Output the [x, y] coordinate of the center of the cell containing the given text.  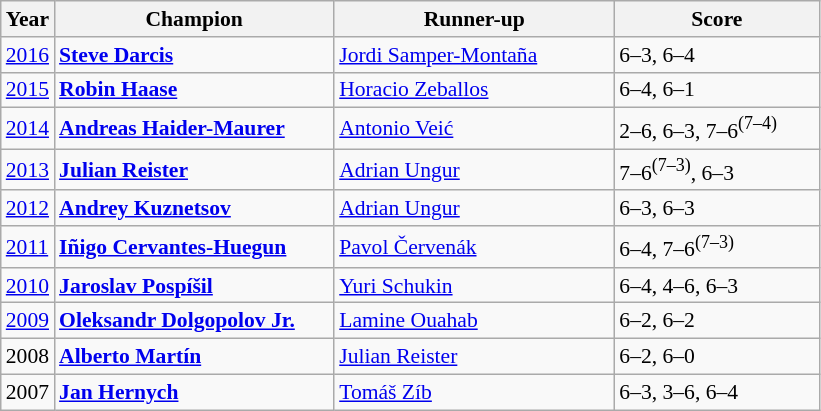
6–2, 6–2 [716, 321]
Jaroslav Pospíšil [194, 286]
Runner-up [474, 19]
Pavol Červenák [474, 246]
2012 [28, 209]
6–3, 6–4 [716, 55]
6–4, 7–6(7–3) [716, 246]
2010 [28, 286]
2009 [28, 321]
2008 [28, 357]
6–3, 6–3 [716, 209]
Jan Hernych [194, 392]
6–4, 4–6, 6–3 [716, 286]
2016 [28, 55]
2013 [28, 170]
2007 [28, 392]
7–6(7–3), 6–3 [716, 170]
Champion [194, 19]
Lamine Ouahab [474, 321]
6–3, 3–6, 6–4 [716, 392]
Antonio Veić [474, 128]
Yuri Schukin [474, 286]
Score [716, 19]
Iñigo Cervantes-Huegun [194, 246]
Horacio Zeballos [474, 90]
Tomáš Zíb [474, 392]
Andrey Kuznetsov [194, 209]
Alberto Martín [194, 357]
Robin Haase [194, 90]
6–2, 6–0 [716, 357]
Year [28, 19]
2011 [28, 246]
Andreas Haider-Maurer [194, 128]
Jordi Samper-Montaña [474, 55]
Oleksandr Dolgopolov Jr. [194, 321]
2–6, 6–3, 7–6(7–4) [716, 128]
2014 [28, 128]
Steve Darcis [194, 55]
2015 [28, 90]
6–4, 6–1 [716, 90]
